Pinpoint the cell where the given text exists, returning its [X, Y] midpoint coordinate. 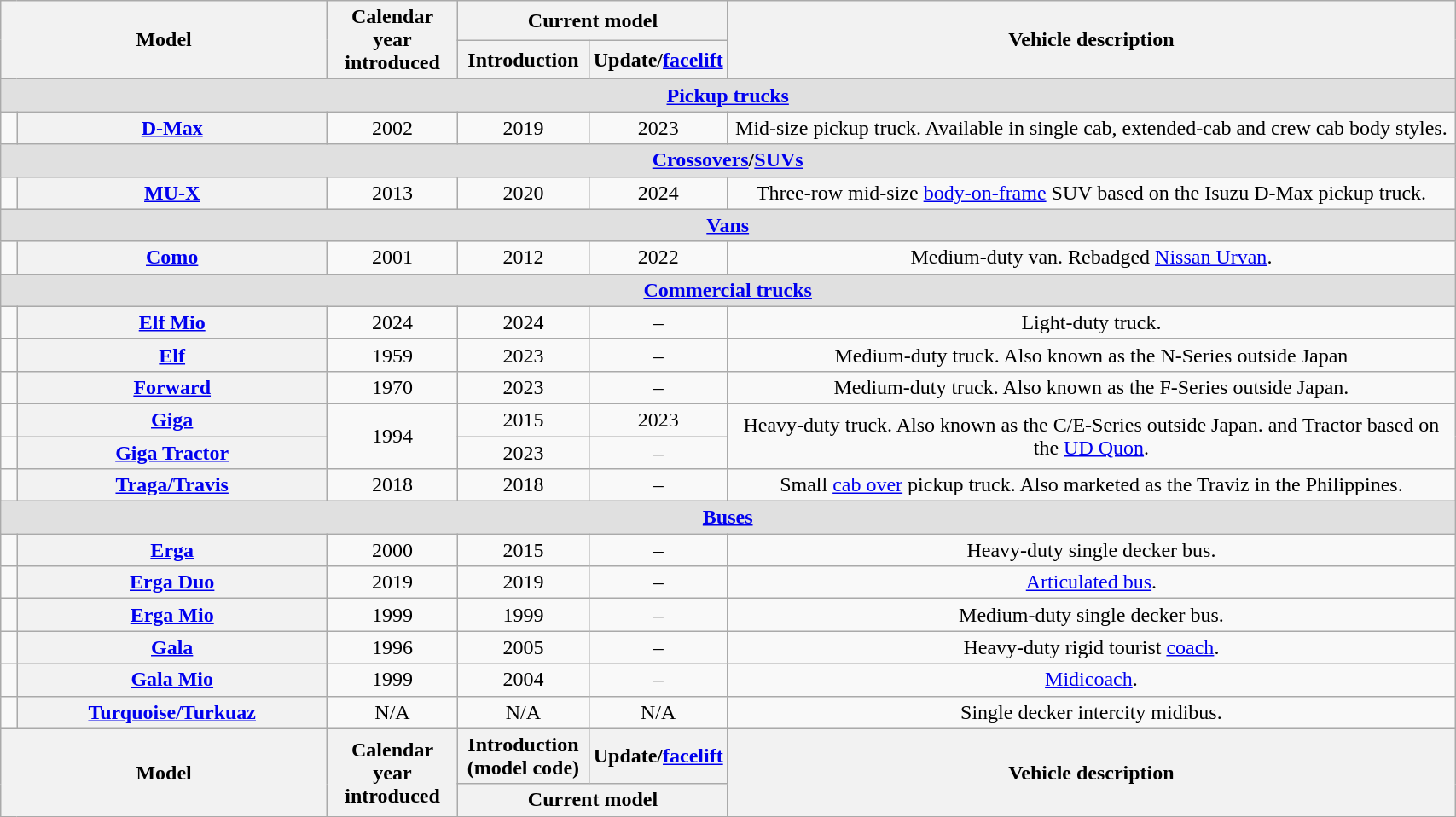
Heavy-duty rigid tourist coach. [1091, 647]
Medium-duty truck. Also known as the F-Series outside Japan. [1091, 387]
Medium-duty single decker bus. [1091, 615]
Heavy-duty truck. Also known as the C/E-Series outside Japan. and Tractor based on the UD Quon. [1091, 436]
Vans [728, 225]
1959 [392, 355]
2001 [392, 258]
Medium-duty van. Rebadged Nissan Urvan. [1091, 258]
MU-X [172, 193]
2000 [392, 550]
2013 [392, 193]
Gala [172, 647]
Commercial trucks [728, 290]
Light-duty truck. [1091, 322]
Small cab over pickup truck. Also marketed as the Traviz in the Philippines. [1091, 485]
Elf [172, 355]
Erga Duo [172, 582]
Pickup trucks [728, 96]
Heavy-duty single decker bus. [1091, 550]
1996 [392, 647]
Giga Tractor [172, 453]
2020 [524, 193]
Single decker intercity midibus. [1091, 712]
Articulated bus. [1091, 582]
Three-row mid-size body-on-frame SUV based on the Isuzu D-Max pickup truck. [1091, 193]
Introduction (model code) [524, 756]
D-Max [172, 128]
2005 [524, 647]
Midicoach. [1091, 680]
Traga/Travis [172, 485]
Introduction [524, 60]
Buses [728, 518]
Giga [172, 420]
Elf Mio [172, 322]
2002 [392, 128]
Mid-size pickup truck. Available in single cab, extended-cab and crew cab body styles. [1091, 128]
2022 [658, 258]
Erga [172, 550]
Crossovers/SUVs [728, 160]
Como [172, 258]
1994 [392, 436]
Turquoise/Turkuaz [172, 712]
1970 [392, 387]
Erga Mio [172, 615]
2012 [524, 258]
Gala Mio [172, 680]
Forward [172, 387]
2004 [524, 680]
Medium-duty truck. Also known as the N-Series outside Japan [1091, 355]
